Find where the given text appears and provide that cell's center as [X, Y] coordinate. 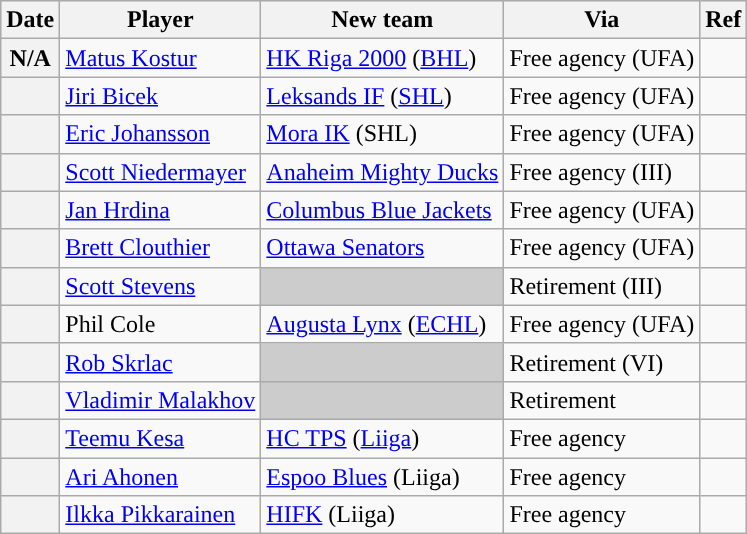
Player [160, 20]
Rob Skrlac [160, 362]
Ilkka Pikkarainen [160, 515]
Espoo Blues (Liiga) [382, 477]
HC TPS (Liiga) [382, 438]
HK Riga 2000 (BHL) [382, 58]
Phil Cole [160, 324]
Columbus Blue Jackets [382, 210]
Via [602, 20]
Ari Ahonen [160, 477]
Free agency (III) [602, 172]
Retirement [602, 400]
Eric Johansson [160, 134]
Leksands IF (SHL) [382, 96]
Ottawa Senators [382, 248]
Date [30, 20]
Jan Hrdina [160, 210]
Matus Kostur [160, 58]
Vladimir Malakhov [160, 400]
Augusta Lynx (ECHL) [382, 324]
Retirement (VI) [602, 362]
Scott Niedermayer [160, 172]
Retirement (III) [602, 286]
New team [382, 20]
Ref [724, 20]
Scott Stevens [160, 286]
HIFK (Liiga) [382, 515]
Teemu Kesa [160, 438]
Mora IK (SHL) [382, 134]
Anaheim Mighty Ducks [382, 172]
N/A [30, 58]
Jiri Bicek [160, 96]
Brett Clouthier [160, 248]
